Identify which cell holds the provided text, then report its [X, Y] central coordinate. 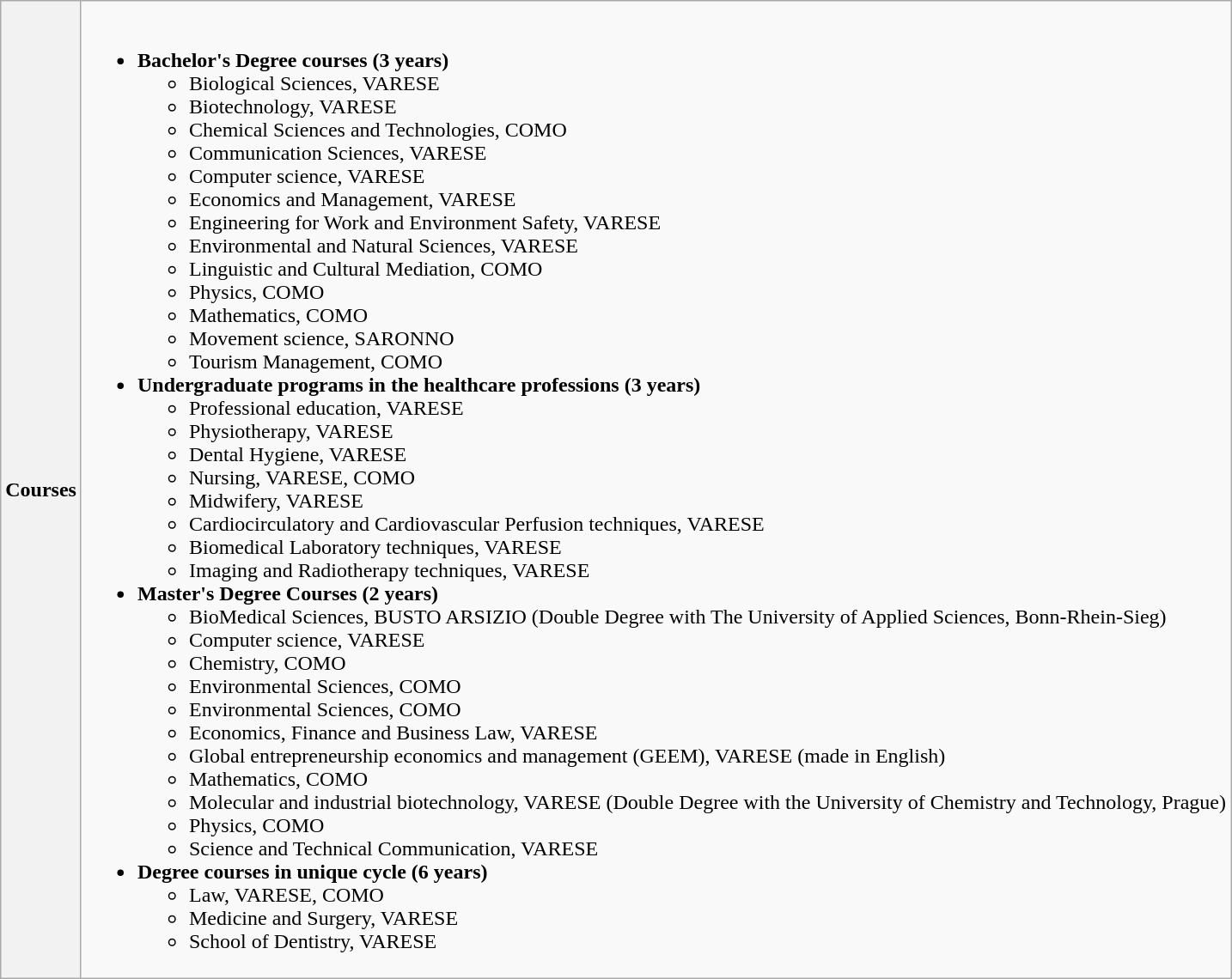
Courses [41, 489]
